Output the [x, y] coordinate of the center of the cell containing the given text.  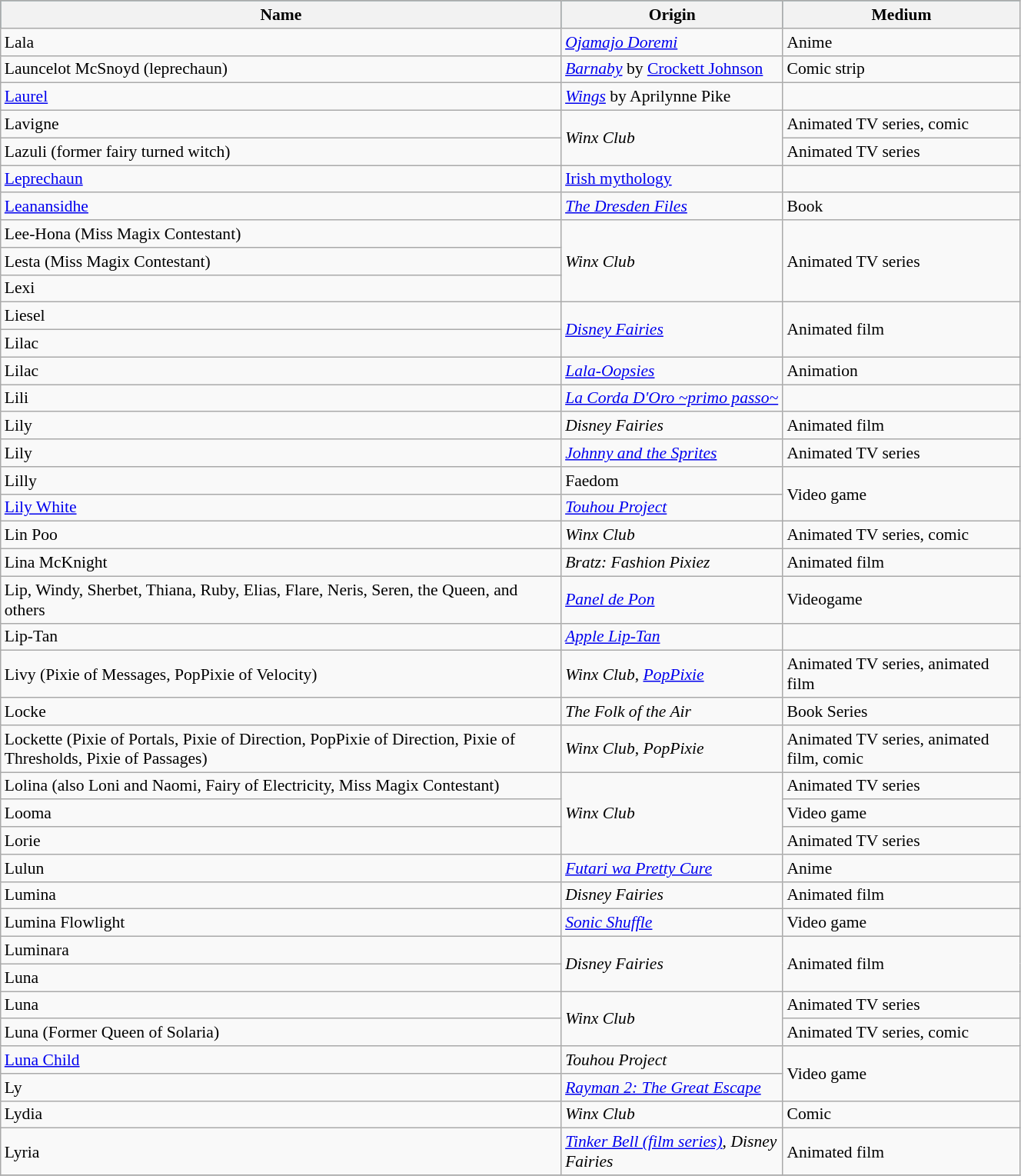
Launcelot McSnoyd (leprechaun) [281, 69]
Sonic Shuffle [672, 923]
Lesta (Miss Magix Contestant) [281, 262]
Futari wa Pretty Cure [672, 868]
Book Series [901, 711]
Leprechaun [281, 179]
Lily White [281, 508]
Lulun [281, 868]
Wings by Aprilynne Pike [672, 97]
The Folk of the Air [672, 711]
Apple Lip-Tan [672, 637]
Lexi [281, 288]
Lavigne [281, 125]
Lilly [281, 481]
The Dresden Files [672, 207]
Lili [281, 398]
Lina McKnight [281, 563]
Lala-Oopsies [672, 371]
Locke [281, 711]
Luna (Former Queen of Solaria) [281, 1033]
Medium [901, 15]
Lolina (also Loni and Naomi, Fairy of Electricity, Miss Magix Contestant) [281, 786]
Bratz: Fashion Pixiez [672, 563]
Animated TV series, animated film, comic [901, 749]
Ly [281, 1088]
Origin [672, 15]
Johnny and the Sprites [672, 453]
Lin Poo [281, 535]
Lockette (Pixie of Portals, Pixie of Direction, PopPixie of Direction, Pixie of Thresholds, Pixie of Passages) [281, 749]
Book [901, 207]
Laurel [281, 97]
Lumina [281, 895]
Rayman 2: The Great Escape [672, 1088]
Videogame [901, 600]
Leanansidhe [281, 207]
Lyria [281, 1152]
Faedom [672, 481]
Barnaby by Crockett Johnson [672, 69]
Name [281, 15]
Lumina Flowlight [281, 923]
Lydia [281, 1114]
Animated TV series, animated film [901, 674]
Comic strip [901, 69]
Lip, Windy, Sherbet, Thiana, Ruby, Elias, Flare, Neris, Seren, the Queen, and others [281, 600]
Luna Child [281, 1060]
Irish mythology [672, 179]
Lip-Tan [281, 637]
Ojamajo Doremi [672, 42]
Lala [281, 42]
Animation [901, 371]
Lee-Hona (Miss Magix Contestant) [281, 234]
Liesel [281, 316]
Lazuli (former fairy turned witch) [281, 152]
Livy (Pixie of Messages, PopPixie of Velocity) [281, 674]
Tinker Bell (film series), Disney Fairies [672, 1152]
Looma [281, 814]
Lorie [281, 841]
La Corda D'Oro ~primo passo~ [672, 398]
Panel de Pon [672, 600]
Comic [901, 1114]
Luminara [281, 951]
